Scan for the cell matching the given text and deliver its [x, y] coordinate at center. 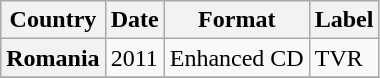
TVR [344, 58]
Format [236, 20]
Date [134, 20]
Romania [53, 58]
Country [53, 20]
Label [344, 20]
2011 [134, 58]
Enhanced CD [236, 58]
